Extract the [X, Y] coordinate from the center of the cell holding the provided text.  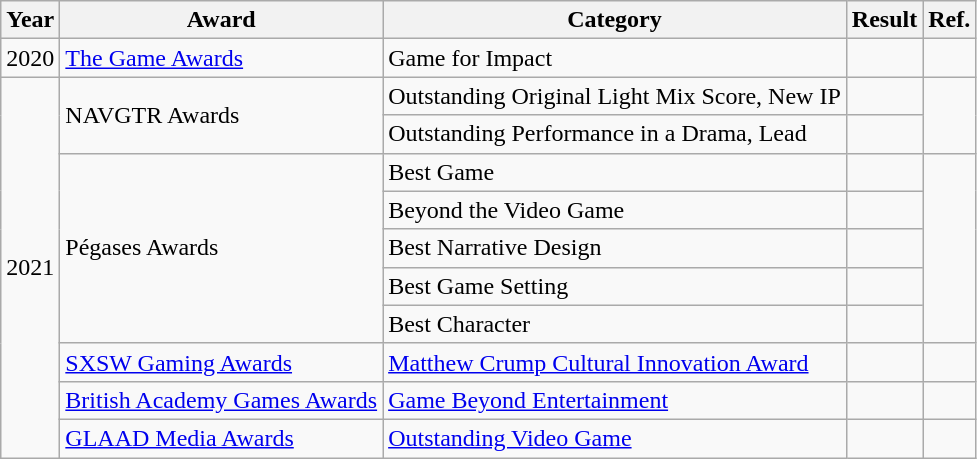
British Academy Games Awards [222, 400]
Game for Impact [615, 58]
Pégases Awards [222, 248]
The Game Awards [222, 58]
2021 [30, 268]
Game Beyond Entertainment [615, 400]
Outstanding Video Game [615, 438]
Category [615, 20]
GLAAD Media Awards [222, 438]
Best Narrative Design [615, 248]
Result [884, 20]
Best Game Setting [615, 286]
Best Game [615, 172]
Best Character [615, 324]
Matthew Crump Cultural Innovation Award [615, 362]
Year [30, 20]
Beyond the Video Game [615, 210]
NAVGTR Awards [222, 115]
SXSW Gaming Awards [222, 362]
Outstanding Performance in a Drama, Lead [615, 134]
Award [222, 20]
Ref. [950, 20]
Outstanding Original Light Mix Score, New IP [615, 96]
2020 [30, 58]
